From the cell containing the given text, extract its center point as [X, Y] coordinate. 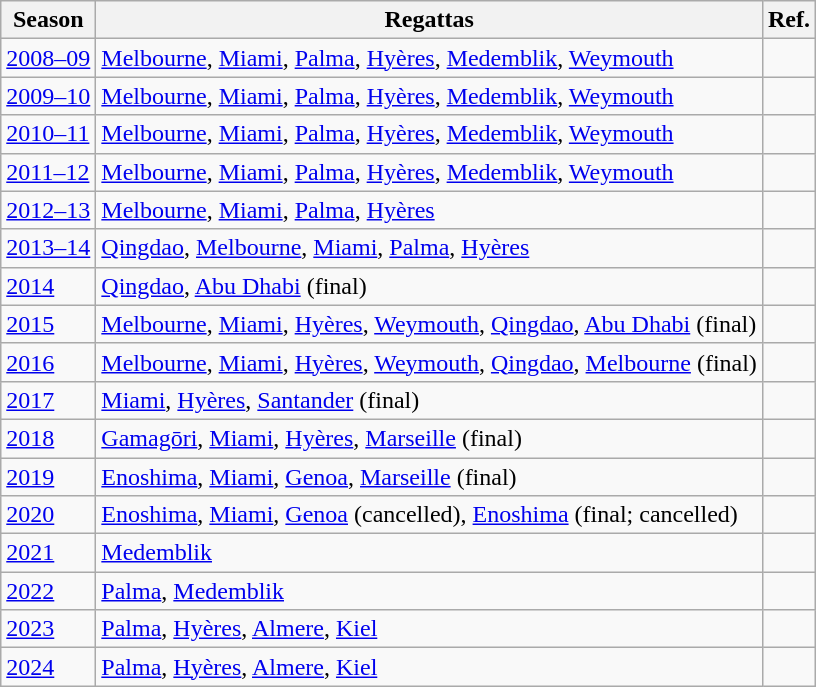
2021 [48, 553]
2022 [48, 591]
2019 [48, 477]
2024 [48, 667]
2009–10 [48, 96]
Medemblik [430, 553]
2012–13 [48, 210]
Season [48, 20]
2010–11 [48, 134]
2017 [48, 400]
2020 [48, 515]
Enoshima, Miami, Genoa, Marseille (final) [430, 477]
Palma, Medemblik [430, 591]
2011–12 [48, 172]
Melbourne, Miami, Hyères, Weymouth, Qingdao, Abu Dhabi (final) [430, 324]
2015 [48, 324]
Gamagōri, Miami, Hyères, Marseille (final) [430, 438]
2016 [48, 362]
2014 [48, 286]
2013–14 [48, 248]
Melbourne, Miami, Hyères, Weymouth, Qingdao, Melbourne (final) [430, 362]
Qingdao, Melbourne, Miami, Palma, Hyères [430, 248]
Qingdao, Abu Dhabi (final) [430, 286]
Ref. [788, 20]
2018 [48, 438]
Miami, Hyères, Santander (final) [430, 400]
Enoshima, Miami, Genoa (cancelled), Enoshima (final; cancelled) [430, 515]
Regattas [430, 20]
2023 [48, 629]
2008–09 [48, 58]
Melbourne, Miami, Palma, Hyères [430, 210]
